Find where the given text appears and provide that cell's center as [X, Y] coordinate. 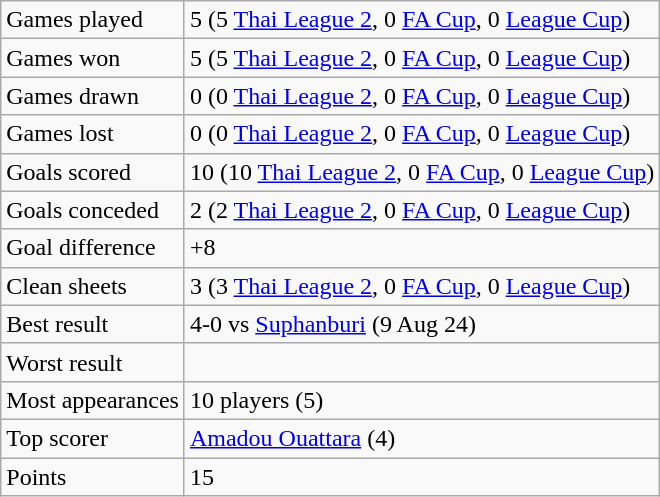
Games played [93, 20]
Goals conceded [93, 210]
Points [93, 477]
Best result [93, 324]
2 (2 Thai League 2, 0 FA Cup, 0 League Cup) [422, 210]
+8 [422, 248]
Games won [93, 58]
Games lost [93, 134]
Goal difference [93, 248]
15 [422, 477]
Worst result [93, 362]
10 players (5) [422, 400]
4-0 vs Suphanburi (9 Aug 24) [422, 324]
Most appearances [93, 400]
10 (10 Thai League 2, 0 FA Cup, 0 League Cup) [422, 172]
Amadou Ouattara (4) [422, 438]
Goals scored [93, 172]
Clean sheets [93, 286]
Games drawn [93, 96]
3 (3 Thai League 2, 0 FA Cup, 0 League Cup) [422, 286]
Top scorer [93, 438]
